Find where the given text appears and provide that cell's center as (X, Y) coordinate. 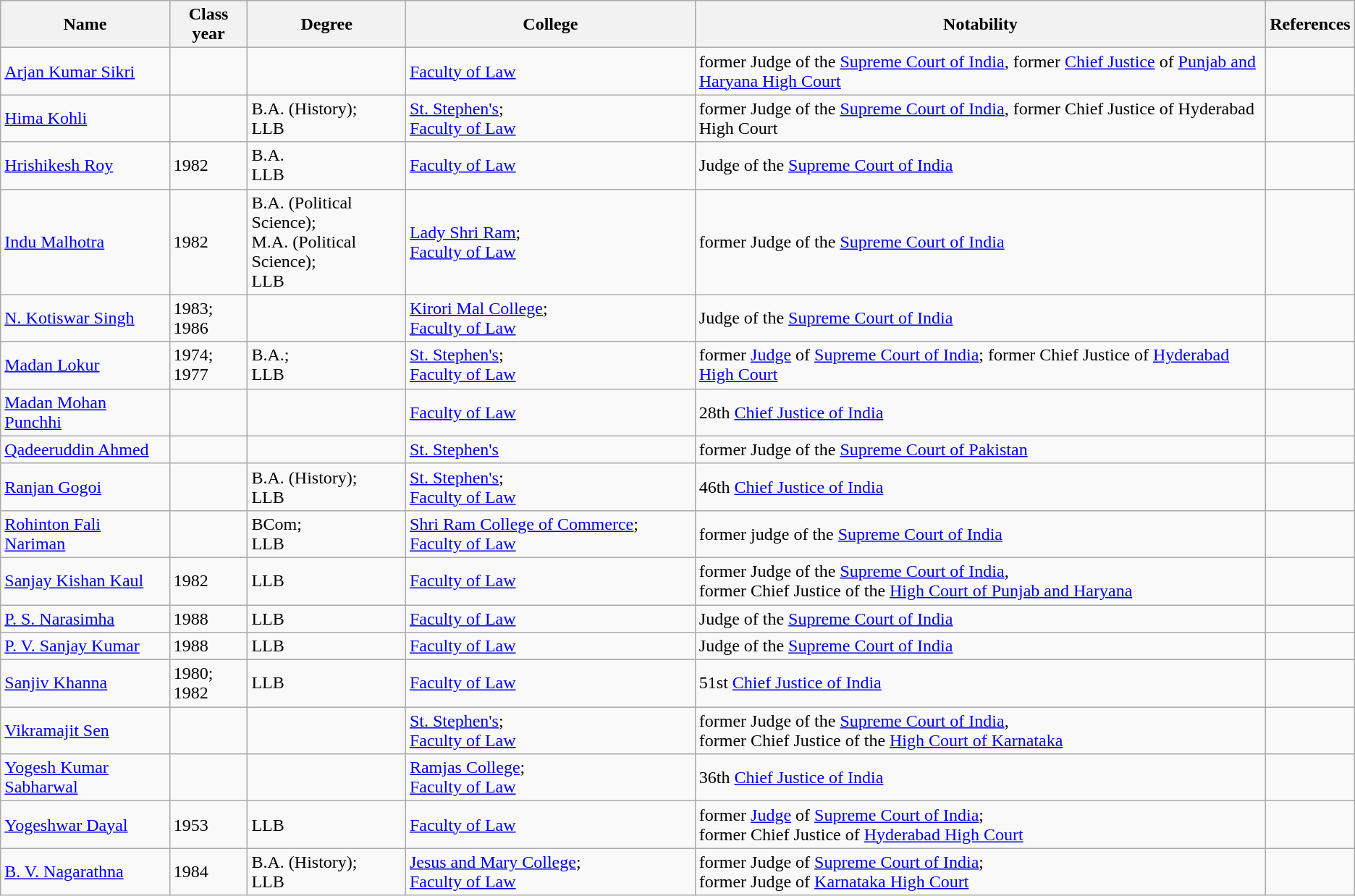
former Judge of Supreme Court of India;former Chief Justice of Hyderabad High Court (980, 825)
former judge of the Supreme Court of India (980, 534)
1974; 1977 (208, 365)
51st Chief Justice of India (980, 683)
Madan Lokur (85, 365)
Indu Malhotra (85, 242)
Shri Ram College of Commerce; Faculty of Law (550, 534)
N. Kotiswar Singh (85, 318)
St. Stephen's (550, 449)
46th Chief Justice of India (980, 486)
P. S. Narasimha (85, 619)
Yogeshwar Dayal (85, 825)
28th Chief Justice of India (980, 413)
B.A.;LLB (326, 365)
College (550, 25)
1984 (208, 871)
1980;1982 (208, 683)
B.A.LLB (326, 165)
Sanjiv Khanna (85, 683)
Kirori Mal College;Faculty of Law (550, 318)
Vikramajit Sen (85, 731)
Degree (326, 25)
Jesus and Mary College;Faculty of Law (550, 871)
Ranjan Gogoi (85, 486)
former Judge of the Supreme Court of India,former Chief Justice of the High Court of Punjab and Haryana (980, 580)
Ramjas College;Faculty of Law (550, 777)
Arjan Kumar Sikri (85, 71)
1953 (208, 825)
Qadeeruddin Ahmed (85, 449)
former Judge of the Supreme Court of Pakistan (980, 449)
References (1310, 25)
Hrishikesh Roy (85, 165)
Yogesh Kumar Sabharwal (85, 777)
Sanjay Kishan Kaul (85, 580)
Lady Shri Ram;Faculty of Law (550, 242)
Classyear (208, 25)
1983;1986 (208, 318)
former Judge of the Supreme Court of India (980, 242)
P. V. Sanjay Kumar (85, 646)
Name (85, 25)
former Judge of Supreme Court of India;former Judge of Karnataka High Court (980, 871)
Notability (980, 25)
Madan Mohan Punchhi (85, 413)
B.A. (PoliticalScience);M.A. (Political Science);LLB (326, 242)
BCom;LLB (326, 534)
former Judge of Supreme Court of India; former Chief Justice of Hyderabad High Court (980, 365)
former Judge of the Supreme Court of India, former Chief Justice of Hyderabad High Court (980, 119)
former Judge of the Supreme Court of India, former Chief Justice of Punjab and Haryana High Court (980, 71)
36th Chief Justice of India (980, 777)
Rohinton Fali Nariman (85, 534)
B. V. Nagarathna (85, 871)
Hima Kohli (85, 119)
former Judge of the Supreme Court of India,former Chief Justice of the High Court of Karnataka (980, 731)
